Output the [x, y] coordinate of the center of the cell containing the given text.  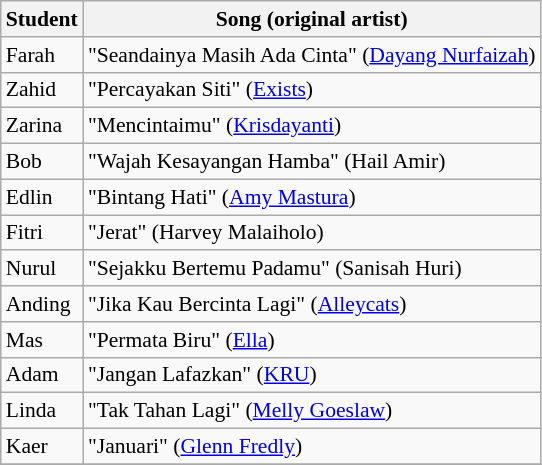
"Tak Tahan Lagi" (Melly Goeslaw) [312, 411]
Mas [42, 340]
"Jangan Lafazkan" (KRU) [312, 375]
Edlin [42, 197]
Student [42, 19]
"Permata Biru" (Ella) [312, 340]
"Jika Kau Bercinta Lagi" (Alleycats) [312, 304]
Linda [42, 411]
"Mencintaimu" (Krisdayanti) [312, 126]
"Januari" (Glenn Fredly) [312, 447]
"Bintang Hati" (Amy Mastura) [312, 197]
Kaer [42, 447]
Nurul [42, 269]
Adam [42, 375]
Zahid [42, 90]
Fitri [42, 233]
Anding [42, 304]
"Percayakan Siti" (Exists) [312, 90]
"Seandainya Masih Ada Cinta" (Dayang Nurfaizah) [312, 55]
Song (original artist) [312, 19]
"Jerat" (Harvey Malaiholo) [312, 233]
Farah [42, 55]
"Wajah Kesayangan Hamba" (Hail Amir) [312, 162]
Zarina [42, 126]
Bob [42, 162]
"Sejakku Bertemu Padamu" (Sanisah Huri) [312, 269]
